Output the [X, Y] coordinate of the center of the cell containing the given text.  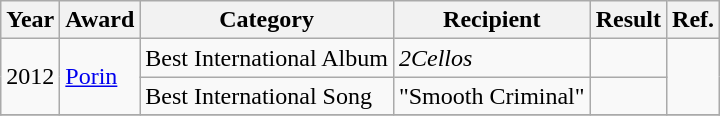
Category [267, 20]
Best International Song [267, 96]
2012 [30, 77]
Best International Album [267, 58]
Ref. [694, 20]
2Cellos [492, 58]
"Smooth Criminal" [492, 96]
Year [30, 20]
Result [628, 20]
Porin [100, 77]
Recipient [492, 20]
Award [100, 20]
